Detect which cell encompasses the target text, then output its (x, y) center coordinate. 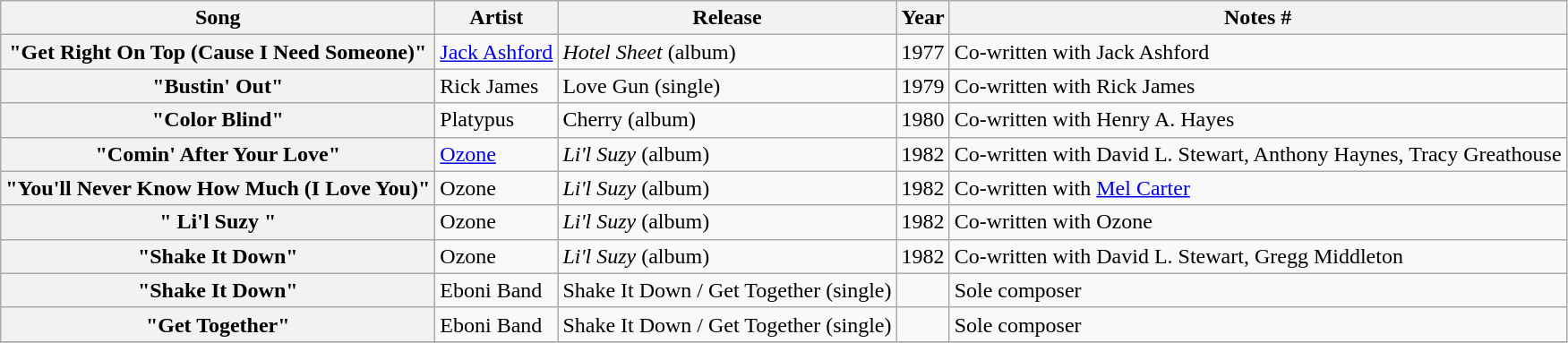
Platypus (496, 120)
Cherry (album) (727, 120)
Rick James (496, 86)
Song (218, 18)
" Li'l Suzy " (218, 222)
Co-written with Henry A. Hayes (1257, 120)
Co-written with Ozone (1257, 222)
"Get Together" (218, 324)
Co-written with Jack Ashford (1257, 52)
Co-written with David L. Stewart, Anthony Haynes, Tracy Greathouse (1257, 154)
"Comin' After Your Love" (218, 154)
Co-written with Rick James (1257, 86)
Co-written with David L. Stewart, Gregg Middleton (1257, 256)
Release (727, 18)
1980 (922, 120)
Co-written with Mel Carter (1257, 188)
"Color Blind" (218, 120)
1979 (922, 86)
Jack Ashford (496, 52)
Artist (496, 18)
Hotel Sheet (album) (727, 52)
Love Gun (single) (727, 86)
Year (922, 18)
"Bustin' Out" (218, 86)
"You'll Never Know How Much (I Love You)" (218, 188)
"Get Right On Top (Cause I Need Someone)" (218, 52)
1977 (922, 52)
Notes # (1257, 18)
